Extract the (x, y) coordinate from the center of the cell holding the provided text.  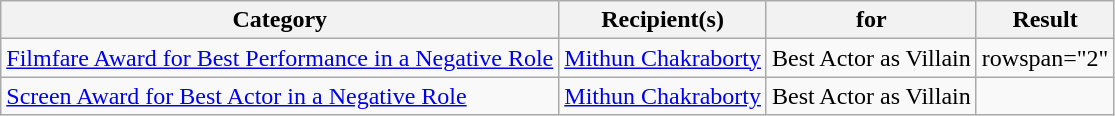
Result (1045, 20)
for (871, 20)
Recipient(s) (663, 20)
Screen Award for Best Actor in a Negative Role (280, 96)
Category (280, 20)
Filmfare Award for Best Performance in a Negative Role (280, 58)
rowspan="2" (1045, 58)
